Provide the [X, Y] coordinate of the cell's center where the given text is located.  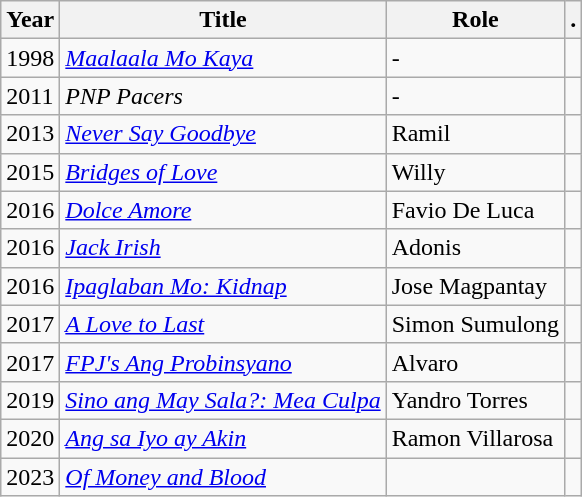
Ramil [475, 134]
Ipaglaban Mo: Kidnap [223, 286]
Adonis [475, 248]
Jack Irish [223, 248]
2023 [30, 477]
Role [475, 20]
2013 [30, 134]
Jose Magpantay [475, 286]
Bridges of Love [223, 172]
Maalaala Mo Kaya [223, 58]
A Love to Last [223, 324]
Yandro Torres [475, 400]
FPJ's Ang Probinsyano [223, 362]
Ramon Villarosa [475, 438]
Of Money and Blood [223, 477]
1998 [30, 58]
Title [223, 20]
Year [30, 20]
Sino ang May Sala?: Mea Culpa [223, 400]
Simon Sumulong [475, 324]
2019 [30, 400]
Favio De Luca [475, 210]
Never Say Goodbye [223, 134]
PNP Pacers [223, 96]
2015 [30, 172]
Dolce Amore [223, 210]
2020 [30, 438]
Alvaro [475, 362]
Willy [475, 172]
Ang sa Iyo ay Akin [223, 438]
. [574, 20]
2011 [30, 96]
